Capture the cell that displays the provided text and extract its (x, y) central coordinate. 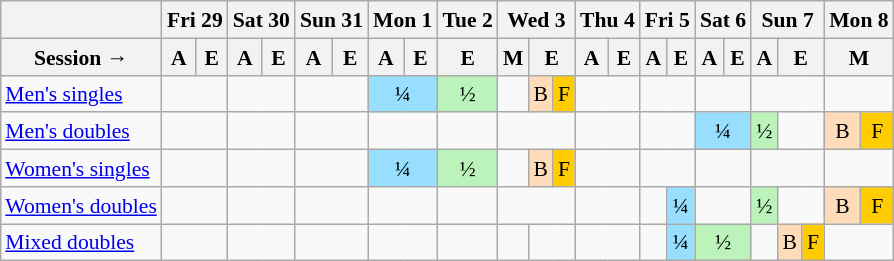
Men's doubles (81, 130)
Men's singles (81, 94)
Sun 7 (788, 20)
Fri 5 (668, 20)
Sun 31 (332, 20)
Sat 6 (723, 20)
Mixed doubles (81, 242)
Women's doubles (81, 204)
Mon 1 (402, 20)
Thu 4 (608, 20)
Sat 30 (262, 20)
Session → (81, 56)
Mon 8 (858, 20)
Tue 2 (467, 20)
Fri 29 (195, 20)
Wed 3 (536, 20)
Women's singles (81, 168)
